Find where the given text appears and provide that cell's center as [x, y] coordinate. 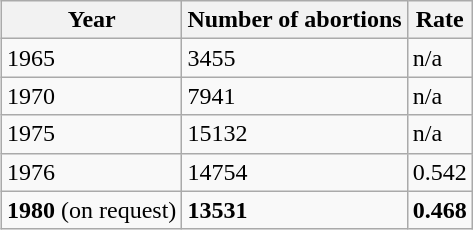
1976 [92, 172]
7941 [294, 96]
0.468 [440, 210]
13531 [294, 210]
1965 [92, 58]
1970 [92, 96]
1975 [92, 134]
Rate [440, 20]
14754 [294, 172]
3455 [294, 58]
15132 [294, 134]
1980 (on request) [92, 210]
0.542 [440, 172]
Year [92, 20]
Number of abortions [294, 20]
